Output the [x, y] coordinate of the center of the cell containing the given text.  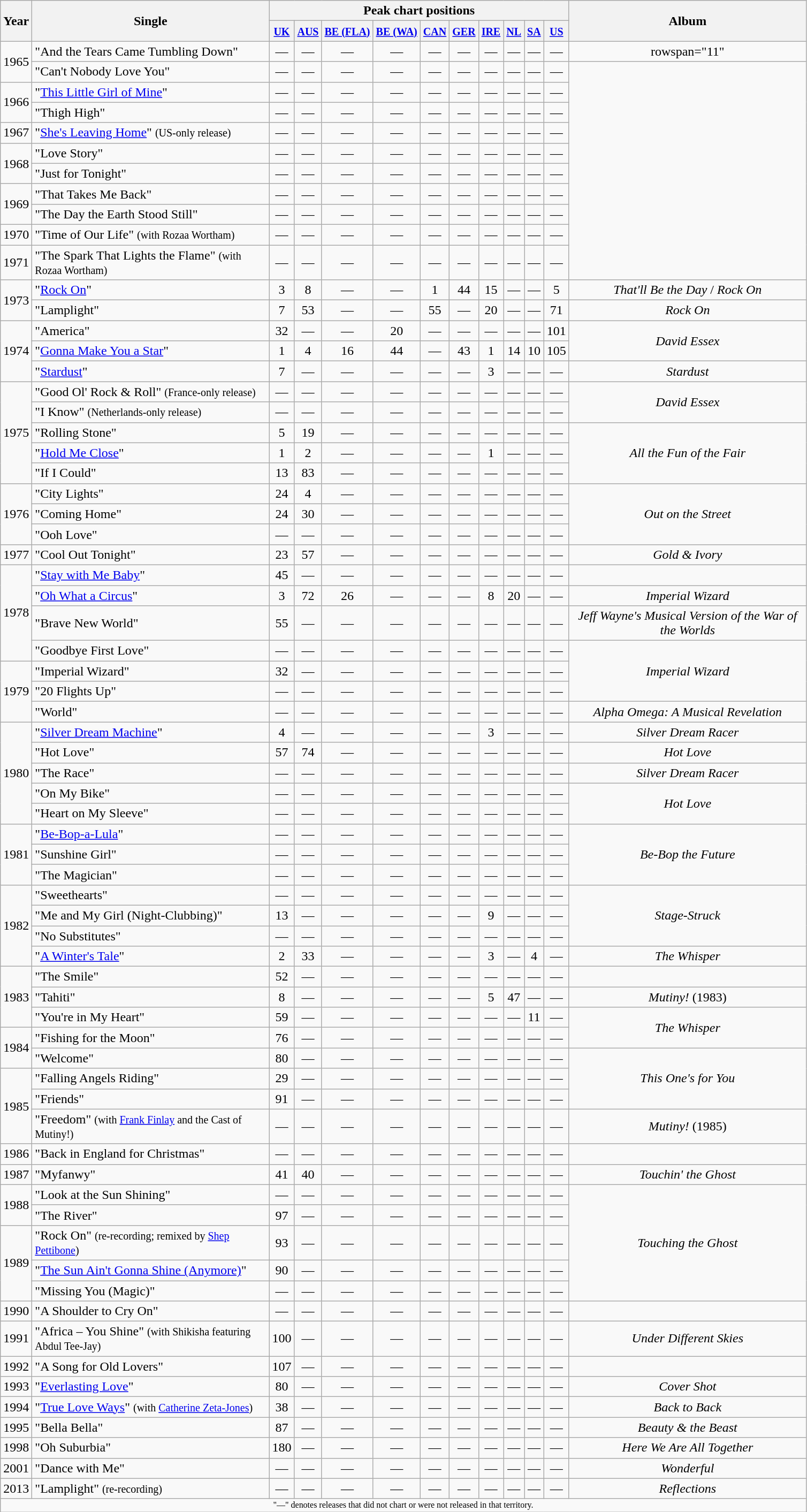
CAN [435, 31]
All the Fun of the Fair [687, 453]
87 [281, 1427]
"20 Flights Up" [151, 692]
"Rock On" (re-recording; remixed by Shep Pettibone) [151, 1243]
IRE [491, 31]
SA [534, 31]
1970 [16, 234]
1991 [16, 1339]
"Silver Dream Machine" [151, 732]
"If I Could" [151, 473]
Single [151, 21]
"Stay with Me Baby" [151, 575]
Year [16, 21]
105 [557, 351]
"Cool Out Tonight" [151, 554]
"Just for Tonight" [151, 173]
16 [347, 351]
"Missing You (Magic)" [151, 1290]
US [557, 31]
30 [308, 514]
AUS [308, 31]
Out on the Street [687, 514]
38 [281, 1407]
2001 [16, 1468]
"Look at the Sun Shining" [151, 1195]
1995 [16, 1427]
UK [281, 31]
Jeff Wayne's Musical Version of the War of the Worlds [687, 623]
180 [281, 1448]
1974 [16, 351]
"Oh What a Circus" [151, 596]
"Me and My Girl (Night-Clubbing)" [151, 915]
Be-Bop the Future [687, 854]
"A Shoulder to Cry On" [151, 1311]
"Can't Nobody Love You" [151, 72]
Touching the Ghost [687, 1243]
47 [514, 997]
"Freedom" (with Frank Finlay and the Cast of Mutiny!) [151, 1126]
33 [308, 956]
100 [281, 1339]
BE (WA) [397, 31]
"The Spark That Lights the Flame" (with Rozaa Wortham) [151, 262]
1979 [16, 692]
NL [514, 31]
"The Smile" [151, 977]
"Goodbye First Love" [151, 651]
1985 [16, 1106]
"You're in My Heart" [151, 1017]
1987 [16, 1174]
"On My Bike" [151, 793]
45 [281, 575]
93 [281, 1243]
1992 [16, 1366]
Alpha Omega: A Musical Revelation [687, 712]
"Welcome" [151, 1058]
1965 [16, 62]
40 [308, 1174]
This One's for You [687, 1078]
That'll Be the Day / Rock On [687, 290]
107 [281, 1366]
71 [557, 310]
1980 [16, 773]
"Sweethearts" [151, 895]
Album [687, 21]
"Bella Bella" [151, 1427]
"A Song for Old Lovers" [151, 1366]
"World" [151, 712]
Mutiny! (1983) [687, 997]
"—" denotes releases that did not chart or were not released in that territory. [403, 1505]
"Heart on My Sleeve" [151, 814]
"I Know" (Netherlands-only release) [151, 412]
1981 [16, 854]
15 [491, 290]
Reflections [687, 1488]
Gold & Ivory [687, 554]
"Back in England for Christmas" [151, 1154]
Rock On [687, 310]
"Dance with Me" [151, 1468]
"Lamplight" (re-recording) [151, 1488]
1998 [16, 1448]
Stardust [687, 371]
Touchin' the Ghost [687, 1174]
"Everlasting Love" [151, 1387]
53 [308, 310]
GER [464, 31]
"Hot Love" [151, 753]
1971 [16, 262]
76 [281, 1038]
1989 [16, 1263]
Peak chart positions [419, 11]
"Falling Angels Riding" [151, 1078]
"The Magician" [151, 875]
101 [557, 331]
Stage-Struck [687, 915]
91 [281, 1099]
"Thigh High" [151, 112]
Cover Shot [687, 1387]
1977 [16, 554]
"Brave New World" [151, 623]
"A Winter's Tale" [151, 956]
43 [464, 351]
59 [281, 1017]
"Gonna Make You a Star" [151, 351]
19 [308, 432]
Beauty & the Beast [687, 1427]
10 [534, 351]
41 [281, 1174]
"The Sun Ain't Gonna Shine (Anymore)" [151, 1270]
"Africa – You Shine" (with Shikisha featuring Abdul Tee-Jay) [151, 1339]
Wonderful [687, 1468]
1993 [16, 1387]
1975 [16, 432]
23 [281, 554]
"Lamplight" [151, 310]
rowspan="11" [687, 51]
"Stardust" [151, 371]
"Rolling Stone" [151, 432]
"Good Ol' Rock & Roll" (France-only release) [151, 392]
"Myfanwy" [151, 1174]
11 [534, 1017]
"Friends" [151, 1099]
90 [281, 1270]
"No Substitutes" [151, 936]
72 [308, 596]
1990 [16, 1311]
1983 [16, 997]
"Ooh Love" [151, 534]
"That Takes Me Back" [151, 194]
1966 [16, 102]
"And the Tears Came Tumbling Down" [151, 51]
1978 [16, 612]
"City Lights" [151, 493]
14 [514, 351]
BE (FLA) [347, 31]
9 [491, 915]
"Time of Our Life" (with Rozaa Wortham) [151, 234]
74 [308, 753]
"Sunshine Girl" [151, 854]
"Love Story" [151, 153]
"Hold Me Close" [151, 453]
"The Day the Earth Stood Still" [151, 214]
97 [281, 1215]
"America" [151, 331]
"Rock On" [151, 290]
29 [281, 1078]
1968 [16, 163]
52 [281, 977]
"Be-Bop-a-Lula" [151, 834]
"Oh Suburbia" [151, 1448]
1973 [16, 300]
"Coming Home" [151, 514]
1982 [16, 925]
Under Different Skies [687, 1339]
"This Little Girl of Mine" [151, 92]
"The River" [151, 1215]
1969 [16, 204]
2013 [16, 1488]
1986 [16, 1154]
1976 [16, 514]
"True Love Ways" (with Catherine Zeta-Jones) [151, 1407]
83 [308, 473]
"Fishing for the Moon" [151, 1038]
"Imperial Wizard" [151, 671]
"The Race" [151, 773]
1967 [16, 133]
1994 [16, 1407]
26 [347, 596]
"She's Leaving Home" (US-only release) [151, 133]
Mutiny! (1985) [687, 1126]
1984 [16, 1048]
1988 [16, 1205]
Back to Back [687, 1407]
"Tahiti" [151, 997]
Here We Are All Together [687, 1448]
